Output the (X, Y) coordinate of the center of the cell containing the given text.  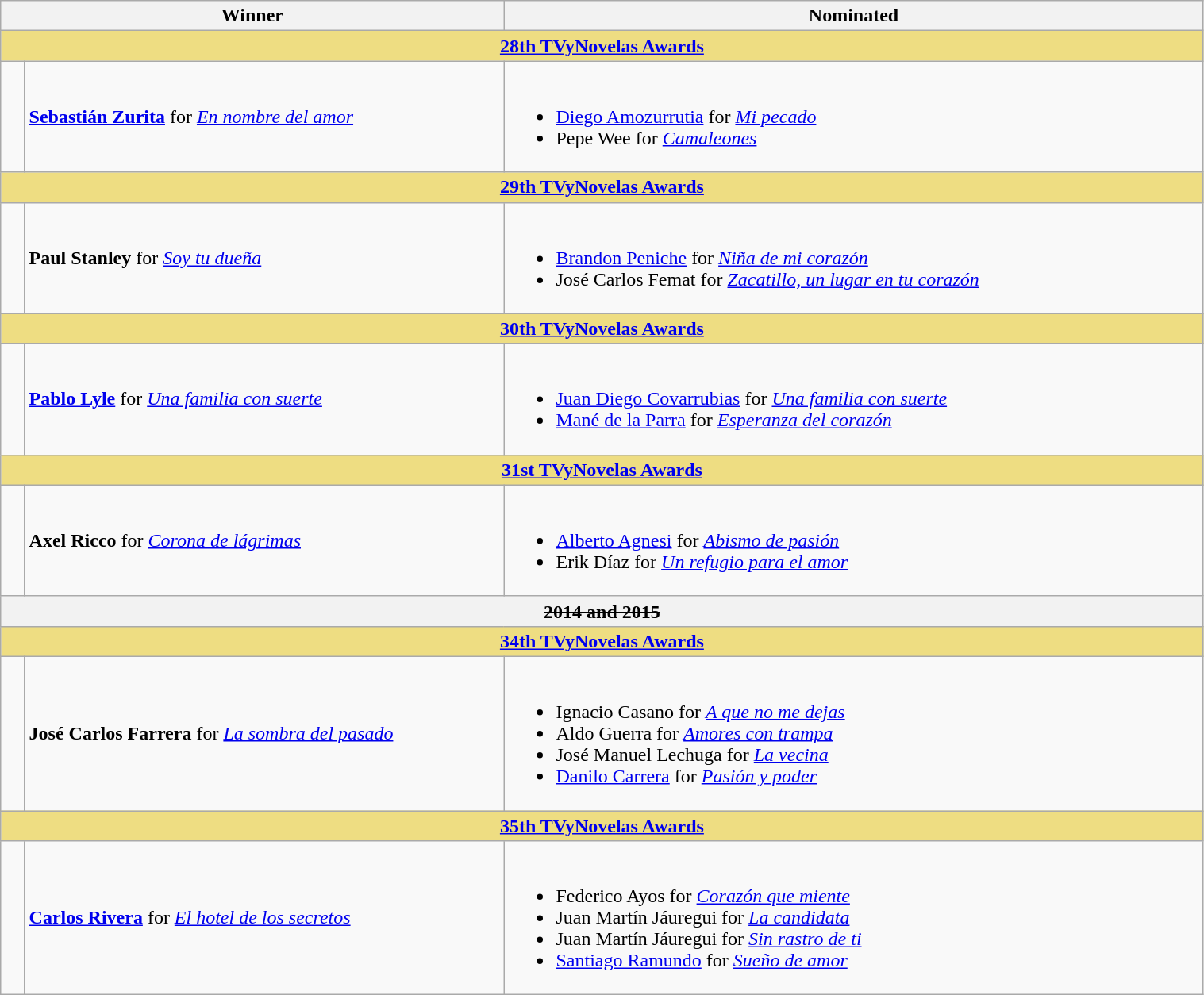
30th TVyNovelas Awards (602, 328)
31st TVyNovelas Awards (602, 470)
Ignacio Casano for A que no me dejasAldo Guerra for Amores con trampaJosé Manuel Lechuga for La vecinaDanilo Carrera for Pasión y poder (854, 733)
Brandon Peniche for Niña de mi corazónJosé Carlos Femat for Zacatillo, un lugar en tu corazón (854, 258)
Juan Diego Covarrubias for Una familia con suerteMané de la Parra for Esperanza del corazón (854, 399)
Winner (252, 16)
Federico Ayos for Corazón que mienteJuan Martín Jáuregui for La candidataJuan Martín Jáuregui for Sin rastro de tiSantiago Ramundo for Sueño de amor (854, 918)
35th TVyNovelas Awards (602, 826)
28th TVyNovelas Awards (602, 46)
Nominated (854, 16)
34th TVyNovelas Awards (602, 641)
29th TVyNovelas Awards (602, 187)
Paul Stanley for Soy tu dueña (264, 258)
Axel Ricco for Corona de lágrimas (264, 540)
Pablo Lyle for Una familia con suerte (264, 399)
Carlos Rivera for El hotel de los secretos (264, 918)
Diego Amozurrutia for Mi pecadoPepe Wee for Camaleones (854, 117)
José Carlos Farrera for La sombra del pasado (264, 733)
Alberto Agnesi for Abismo de pasiónErik Díaz for Un refugio para el amor (854, 540)
Sebastián Zurita for En nombre del amor (264, 117)
2014 and 2015 (602, 611)
